Locate the cell with the specified text and output its [X, Y] center coordinate. 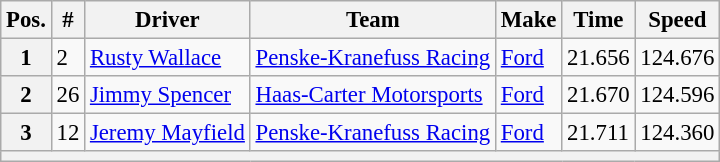
Make [528, 20]
124.676 [678, 58]
Time [598, 20]
21.670 [598, 95]
21.711 [598, 133]
Haas-Carter Motorsports [372, 95]
Driver [168, 20]
124.596 [678, 95]
# [68, 20]
Speed [678, 20]
12 [68, 133]
Jeremy Mayfield [168, 133]
Team [372, 20]
1 [26, 58]
Rusty Wallace [168, 58]
3 [26, 133]
124.360 [678, 133]
21.656 [598, 58]
Pos. [26, 20]
26 [68, 95]
Jimmy Spencer [168, 95]
